From the cell containing the given text, extract its center point as [x, y] coordinate. 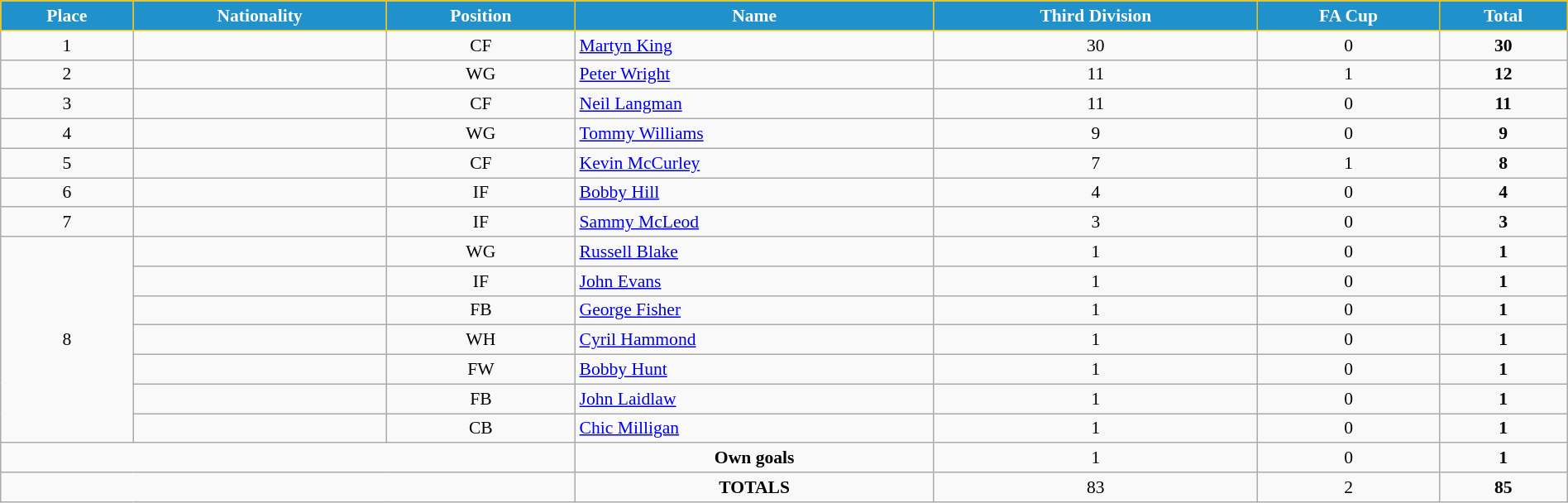
Martyn King [754, 46]
12 [1503, 74]
Kevin McCurley [754, 163]
6 [67, 193]
George Fisher [754, 310]
Chic Milligan [754, 429]
Own goals [754, 458]
Position [480, 16]
TOTALS [754, 487]
Russell Blake [754, 251]
WH [480, 340]
Cyril Hammond [754, 340]
Sammy McLeod [754, 223]
Total [1503, 16]
John Evans [754, 281]
Peter Wright [754, 74]
83 [1096, 487]
Neil Langman [754, 104]
Third Division [1096, 16]
Bobby Hill [754, 193]
Bobby Hunt [754, 370]
85 [1503, 487]
Nationality [260, 16]
CB [480, 429]
FW [480, 370]
Place [67, 16]
John Laidlaw [754, 399]
5 [67, 163]
Name [754, 16]
FA Cup [1348, 16]
Tommy Williams [754, 134]
